For the text-containing cell, return its midpoint in [X, Y] coordinate format. 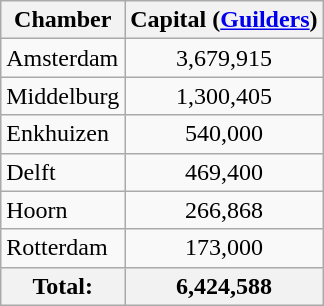
1,300,405 [224, 96]
3,679,915 [224, 58]
Hoorn [63, 210]
469,400 [224, 172]
173,000 [224, 248]
Chamber [63, 20]
Total: [63, 286]
6,424,588 [224, 286]
Enkhuizen [63, 134]
Amsterdam [63, 58]
Capital (Guilders) [224, 20]
Delft [63, 172]
Rotterdam [63, 248]
540,000 [224, 134]
Middelburg [63, 96]
266,868 [224, 210]
